Scan for the cell matching the given text and deliver its (x, y) coordinate at center. 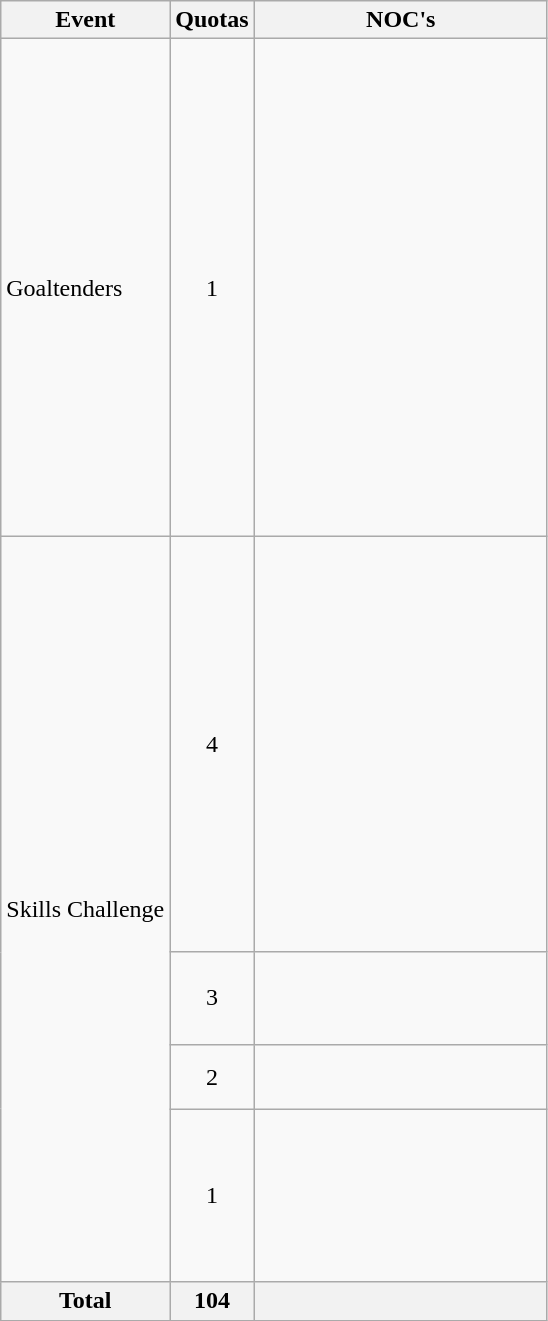
Event (86, 20)
Total (86, 1301)
Skills Challenge (86, 909)
3 (212, 998)
104 (212, 1301)
NOC's (400, 20)
Quotas (212, 20)
2 (212, 1076)
Goaltenders (86, 288)
4 (212, 744)
